Output the [X, Y] coordinate of the center of the cell containing the given text.  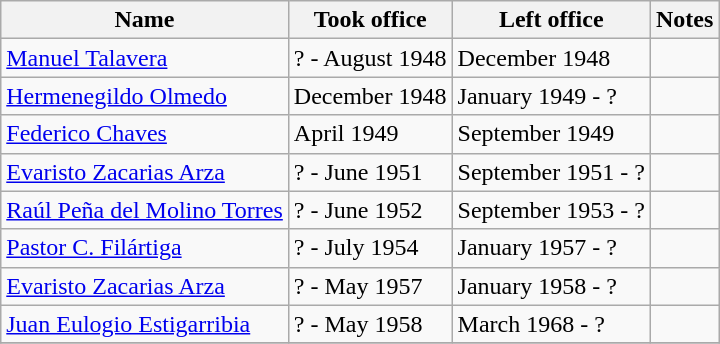
Name [145, 20]
Hermenegildo Olmedo [145, 96]
September 1953 - ? [551, 210]
? - May 1958 [370, 324]
September 1951 - ? [551, 172]
? - June 1952 [370, 210]
Pastor C. Filártiga [145, 248]
April 1949 [370, 134]
? - July 1954 [370, 248]
Took office [370, 20]
January 1958 - ? [551, 286]
? - June 1951 [370, 172]
January 1957 - ? [551, 248]
September 1949 [551, 134]
January 1949 - ? [551, 96]
? - August 1948 [370, 58]
Juan Eulogio Estigarribia [145, 324]
Left office [551, 20]
Manuel Talavera [145, 58]
? - May 1957 [370, 286]
Federico Chaves [145, 134]
Raúl Peña del Molino Torres [145, 210]
Notes [684, 20]
March 1968 - ? [551, 324]
